Locate the cell with the specified text and output its [x, y] center coordinate. 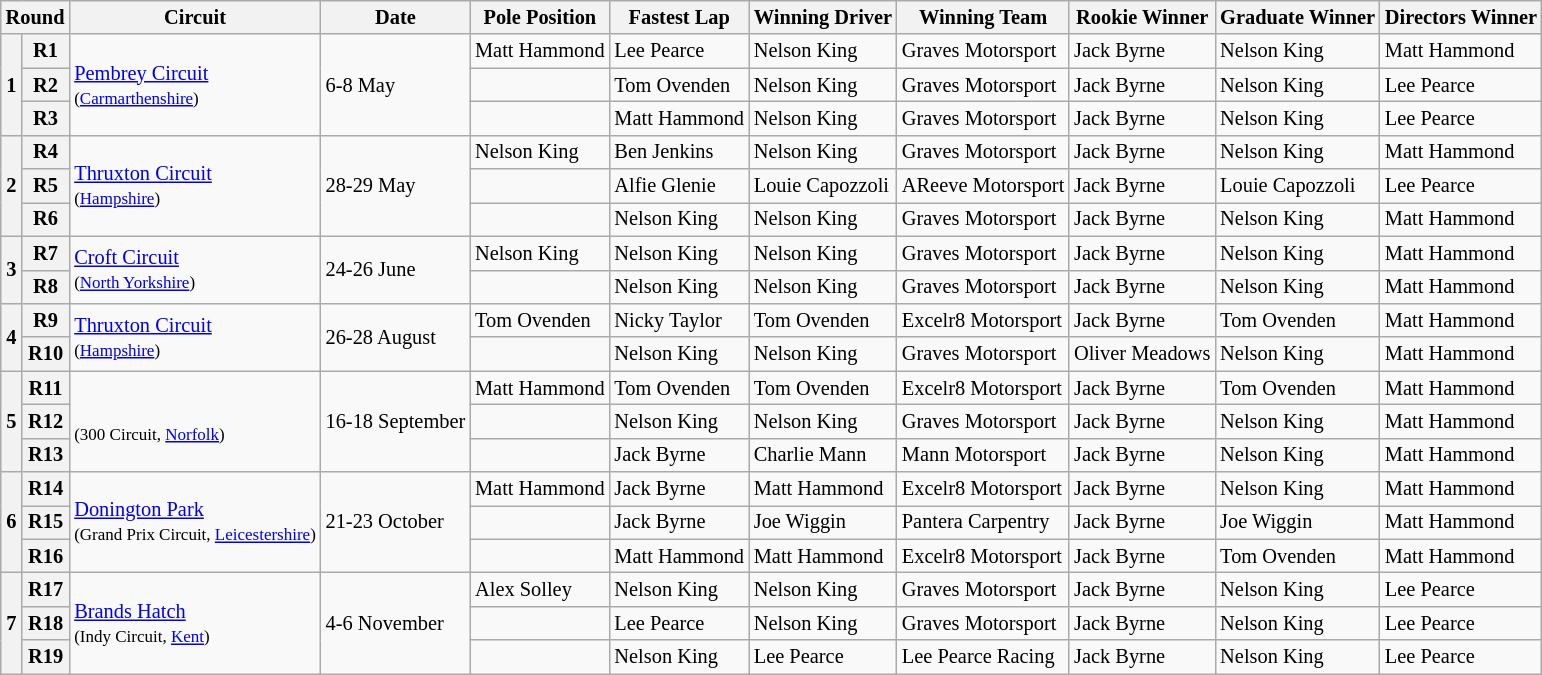
R12 [46, 421]
R18 [46, 623]
Lee Pearce Racing [983, 657]
Date [396, 17]
6-8 May [396, 84]
Pole Position [540, 17]
R9 [46, 320]
3 [12, 270]
2 [12, 186]
24-26 June [396, 270]
Croft Circuit(North Yorkshire) [194, 270]
Mann Motorsport [983, 455]
7 [12, 622]
Graduate Winner [1298, 17]
21-23 October [396, 522]
Winning Driver [823, 17]
R10 [46, 354]
R7 [46, 253]
Donington Park(Grand Prix Circuit, Leicestershire) [194, 522]
R6 [46, 219]
Charlie Mann [823, 455]
4 [12, 336]
16-18 September [396, 422]
Brands Hatch(Indy Circuit, Kent) [194, 622]
28-29 May [396, 186]
R5 [46, 186]
Winning Team [983, 17]
26-28 August [396, 336]
Alex Solley [540, 589]
R11 [46, 388]
Circuit [194, 17]
R2 [46, 85]
Pembrey Circuit(Carmarthenshire) [194, 84]
Fastest Lap [680, 17]
R16 [46, 556]
R15 [46, 522]
Pantera Carpentry [983, 522]
R8 [46, 287]
5 [12, 422]
4-6 November [396, 622]
Rookie Winner [1142, 17]
R4 [46, 152]
R1 [46, 51]
Alfie Glenie [680, 186]
Nicky Taylor [680, 320]
R14 [46, 489]
Ben Jenkins [680, 152]
R13 [46, 455]
AReeve Motorsport [983, 186]
R19 [46, 657]
(300 Circuit, Norfolk) [194, 422]
Oliver Meadows [1142, 354]
R3 [46, 118]
R17 [46, 589]
Round [36, 17]
6 [12, 522]
Directors Winner [1461, 17]
1 [12, 84]
